Find where the given text appears and provide that cell's center as [x, y] coordinate. 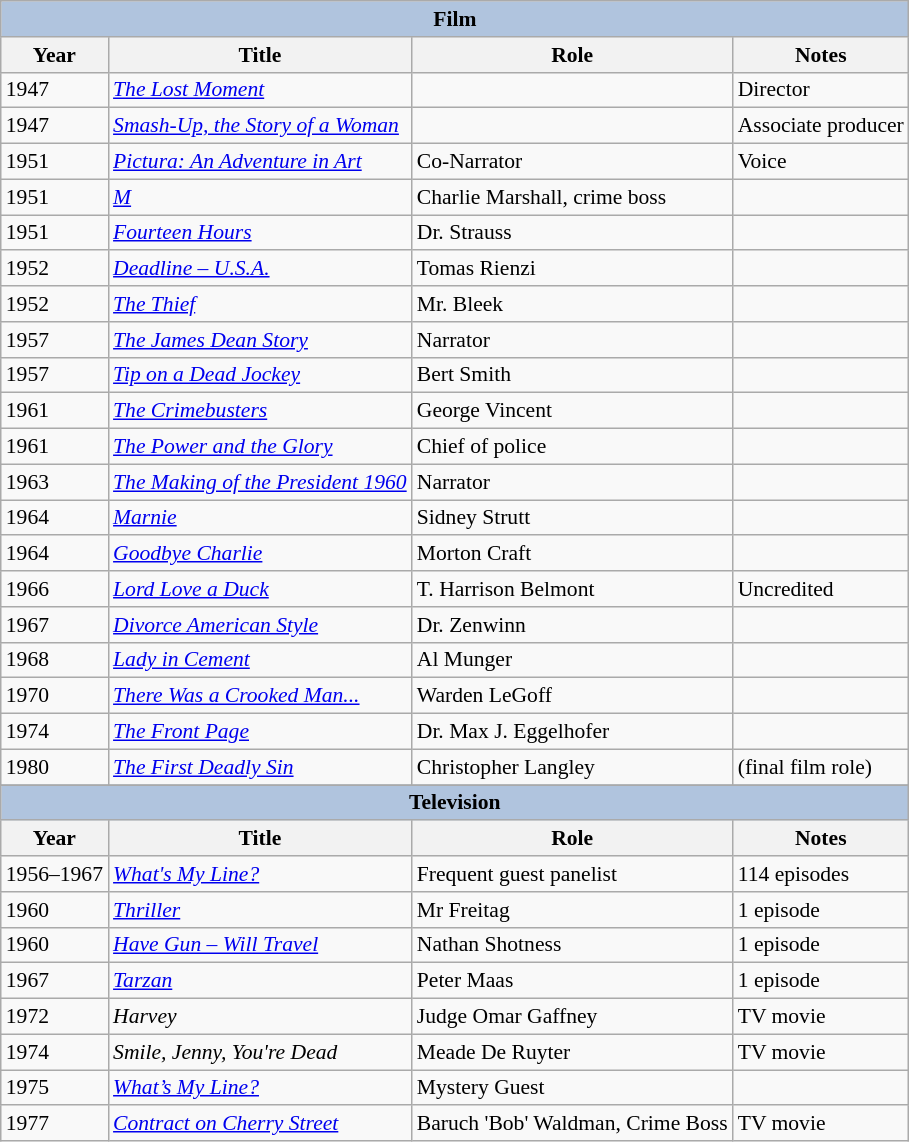
(final film role) [821, 767]
Christopher Langley [572, 767]
The Lost Moment [260, 90]
The James Dean Story [260, 340]
Fourteen Hours [260, 233]
Television [455, 803]
The Making of the President 1960 [260, 482]
1963 [54, 482]
Smile, Jenny, You're Dead [260, 1052]
Pictura: An Adventure in Art [260, 162]
1975 [54, 1088]
Mr Freitag [572, 910]
1980 [54, 767]
Meade De Ruyter [572, 1052]
Tip on a Dead Jockey [260, 375]
Divorce American Style [260, 625]
1968 [54, 660]
Tarzan [260, 981]
Chief of police [572, 447]
Baruch 'Bob' Waldman, Crime Boss [572, 1124]
There Was a Crooked Man... [260, 696]
Marnie [260, 518]
Deadline – U.S.A. [260, 269]
Al Munger [572, 660]
Goodbye Charlie [260, 554]
Lady in Cement [260, 660]
The Thief [260, 304]
Lord Love a Duck [260, 589]
The Front Page [260, 732]
Dr. Max J. Eggelhofer [572, 732]
Warden LeGoff [572, 696]
Mr. Bleek [572, 304]
114 episodes [821, 874]
Sidney Strutt [572, 518]
What's My Line? [260, 874]
1956–1967 [54, 874]
Harvey [260, 1017]
1966 [54, 589]
Judge Omar Gaffney [572, 1017]
Peter Maas [572, 981]
Morton Craft [572, 554]
Voice [821, 162]
What’s My Line? [260, 1088]
Frequent guest panelist [572, 874]
Director [821, 90]
The First Deadly Sin [260, 767]
Associate producer [821, 126]
Film [455, 19]
Smash-Up, the Story of a Woman [260, 126]
1970 [54, 696]
Mystery Guest [572, 1088]
Have Gun – Will Travel [260, 945]
1977 [54, 1124]
T. Harrison Belmont [572, 589]
1972 [54, 1017]
M [260, 197]
Nathan Shotness [572, 945]
Dr. Zenwinn [572, 625]
Thriller [260, 910]
Contract on Cherry Street [260, 1124]
The Crimebusters [260, 411]
Co-Narrator [572, 162]
Tomas Rienzi [572, 269]
George Vincent [572, 411]
Bert Smith [572, 375]
Dr. Strauss [572, 233]
The Power and the Glory [260, 447]
Charlie Marshall, crime boss [572, 197]
Uncredited [821, 589]
